Search for the cell housing the specified text and yield its (x, y) center coordinate. 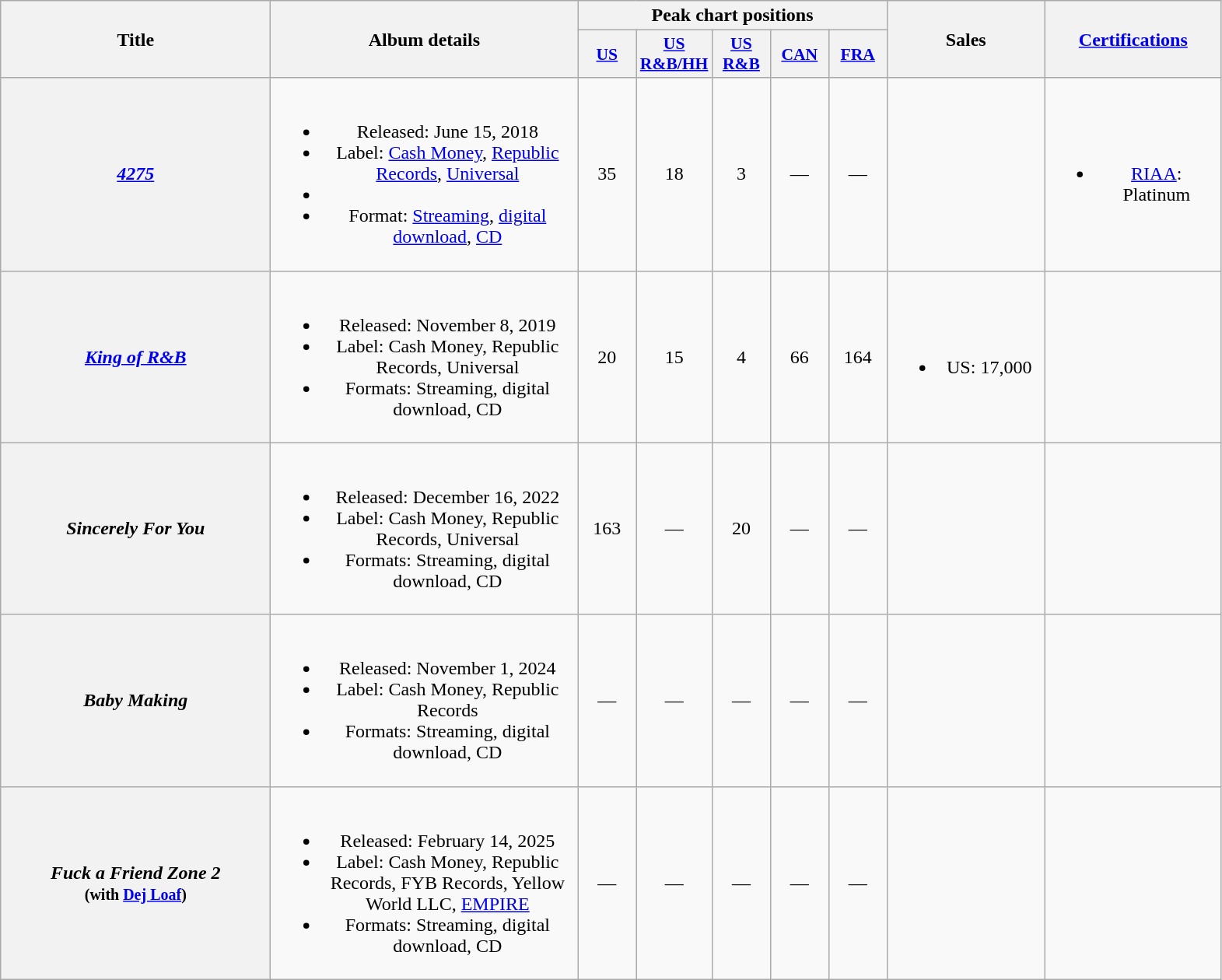
Released: December 16, 2022Label: Cash Money, Republic Records, UniversalFormats: Streaming, digital download, CD (425, 529)
66 (800, 356)
Certifications (1133, 39)
18 (674, 174)
Sales (966, 39)
RIAA: Platinum (1133, 174)
Released: February 14, 2025Label: Cash Money, Republic Records, FYB Records, Yellow World LLC, EMPIREFormats: Streaming, digital download, CD (425, 883)
Peak chart positions (733, 16)
4275 (135, 174)
15 (674, 356)
King of R&B (135, 356)
CAN (800, 54)
US R&B (741, 54)
FRA (857, 54)
US (607, 54)
Baby Making (135, 700)
Album details (425, 39)
US: 17,000 (966, 356)
Released: November 1, 2024Label: Cash Money, Republic RecordsFormats: Streaming, digital download, CD (425, 700)
163 (607, 529)
35 (607, 174)
4 (741, 356)
Fuck a Friend Zone 2(with Dej Loaf) (135, 883)
164 (857, 356)
Title (135, 39)
Sincerely For You (135, 529)
3 (741, 174)
Released: November 8, 2019Label: Cash Money, Republic Records, UniversalFormats: Streaming, digital download, CD (425, 356)
USR&B/HH (674, 54)
Released: June 15, 2018Label: Cash Money, Republic Records, UniversalFormat: Streaming, digital download, CD (425, 174)
